Return (X, Y) of the center of cell containing provided text 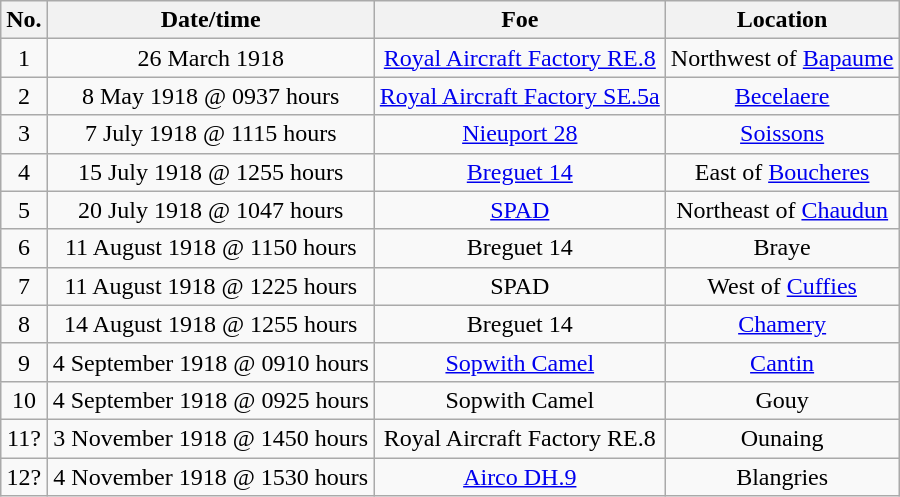
Northwest of Bapaume (782, 58)
Cantin (782, 362)
Braye (782, 248)
Airco DH.9 (520, 477)
Soissons (782, 134)
10 (24, 400)
15 July 1918 @ 1255 hours (210, 172)
2 (24, 96)
1 (24, 58)
No. (24, 20)
Northeast of Chaudun (782, 210)
4 November 1918 @ 1530 hours (210, 477)
3 November 1918 @ 1450 hours (210, 438)
4 September 1918 @ 0925 hours (210, 400)
Royal Aircraft Factory SE.5a (520, 96)
14 August 1918 @ 1255 hours (210, 324)
12? (24, 477)
Ounaing (782, 438)
7 July 1918 @ 1115 hours (210, 134)
East of Boucheres (782, 172)
20 July 1918 @ 1047 hours (210, 210)
4 September 1918 @ 0910 hours (210, 362)
8 (24, 324)
26 March 1918 (210, 58)
4 (24, 172)
11? (24, 438)
Date/time (210, 20)
Location (782, 20)
8 May 1918 @ 0937 hours (210, 96)
7 (24, 286)
6 (24, 248)
Chamery (782, 324)
West of Cuffies (782, 286)
Foe (520, 20)
9 (24, 362)
Gouy (782, 400)
Blangries (782, 477)
3 (24, 134)
5 (24, 210)
Nieuport 28 (520, 134)
Becelaere (782, 96)
11 August 1918 @ 1150 hours (210, 248)
11 August 1918 @ 1225 hours (210, 286)
